Return [x, y] of the center of cell containing provided text 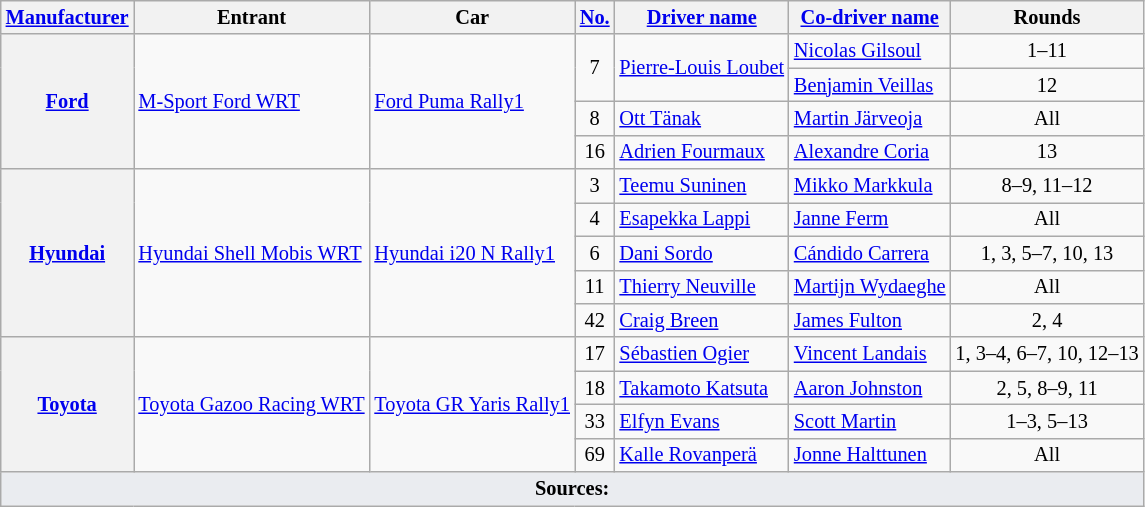
Driver name [702, 17]
Jonne Halttunen [870, 455]
Benjamin Veillas [870, 85]
1–3, 5–13 [1046, 421]
69 [595, 455]
Cándido Carrera [870, 253]
Teemu Suninen [702, 186]
Toyota GR Yaris Rally1 [472, 404]
No. [595, 17]
Takamoto Katsuta [702, 388]
Martin Järveoja [870, 118]
2, 4 [1046, 320]
4 [595, 219]
33 [595, 421]
James Fulton [870, 320]
Nicolas Gilsoul [870, 51]
Ford Puma Rally1 [472, 102]
Hyundai [68, 253]
Co-driver name [870, 17]
Alexandre Coria [870, 152]
1, 3–4, 6–7, 10, 12–13 [1046, 354]
Dani Sordo [702, 253]
8 [595, 118]
Manufacturer [68, 17]
16 [595, 152]
2, 5, 8–9, 11 [1046, 388]
Martijn Wydaeghe [870, 287]
42 [595, 320]
Adrien Fourmaux [702, 152]
Sébastien Ogier [702, 354]
M-Sport Ford WRT [252, 102]
Toyota Gazoo Racing WRT [252, 404]
Kalle Rovanperä [702, 455]
Scott Martin [870, 421]
6 [595, 253]
Thierry Neuville [702, 287]
Janne Ferm [870, 219]
7 [595, 68]
Hyundai Shell Mobis WRT [252, 253]
Ott Tänak [702, 118]
18 [595, 388]
12 [1046, 85]
Esapekka Lappi [702, 219]
17 [595, 354]
Toyota [68, 404]
11 [595, 287]
3 [595, 186]
Craig Breen [702, 320]
Entrant [252, 17]
Vincent Landais [870, 354]
8–9, 11–12 [1046, 186]
Car [472, 17]
Rounds [1046, 17]
Mikko Markkula [870, 186]
1, 3, 5–7, 10, 13 [1046, 253]
Aaron Johnston [870, 388]
Ford [68, 102]
13 [1046, 152]
Pierre-Louis Loubet [702, 68]
Elfyn Evans [702, 421]
Hyundai i20 N Rally1 [472, 253]
1–11 [1046, 51]
Sources: [572, 489]
